For the text-containing cell, return its midpoint in (X, Y) coordinate format. 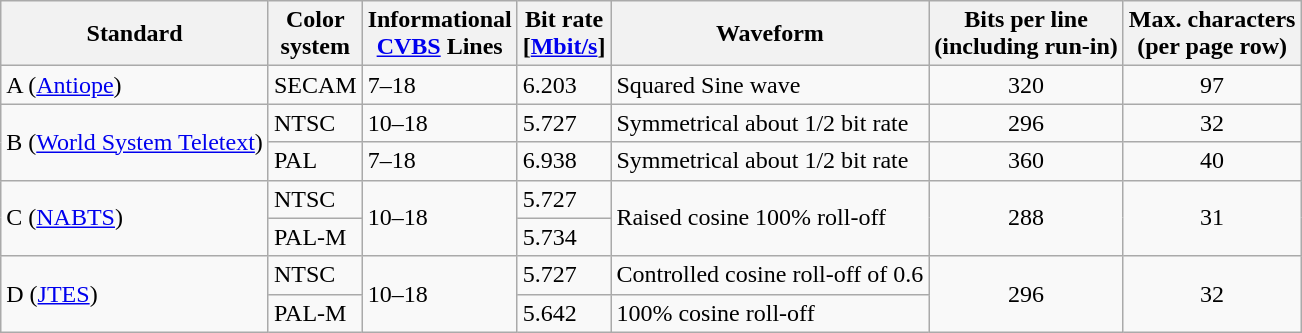
5.642 (564, 313)
C (NABTS) (135, 218)
B (World System Teletext) (135, 142)
Colorsystem (315, 34)
6.203 (564, 85)
40 (1212, 161)
Bits per line(including run-in) (1026, 34)
Max. characters(per page row) (1212, 34)
Squared Sine wave (770, 85)
97 (1212, 85)
InformationalCVBS Lines (440, 34)
320 (1026, 85)
Waveform (770, 34)
Standard (135, 34)
100% cosine roll-off (770, 313)
SECAM (315, 85)
31 (1212, 218)
A (Antiope) (135, 85)
PAL (315, 161)
Raised cosine 100% roll-off (770, 218)
Controlled cosine roll-off of 0.6 (770, 275)
6.938 (564, 161)
Bit rate[Mbit/s] (564, 34)
5.734 (564, 237)
D (JTES) (135, 294)
288 (1026, 218)
360 (1026, 161)
